Scan for the cell matching the given text and deliver its [x, y] coordinate at center. 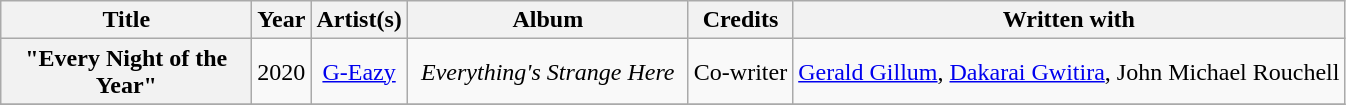
2020 [282, 72]
Year [282, 20]
"Every Night of the Year" [126, 72]
Gerald Gillum, Dakarai Gwitira, John Michael Rouchell [1069, 72]
Co-writer [740, 72]
Album [548, 20]
Credits [740, 20]
Everything's Strange Here [548, 72]
Artist(s) [359, 20]
Written with [1069, 20]
G-Eazy [359, 72]
Title [126, 20]
